Locate the cell with the specified text and output its (X, Y) center coordinate. 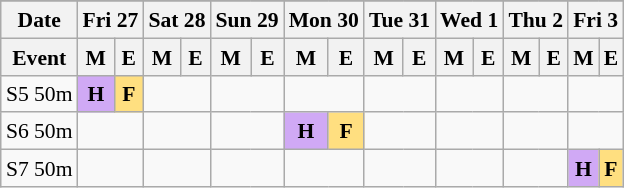
Tue 31 (400, 20)
Mon 30 (324, 20)
Date (40, 20)
S7 50m (40, 168)
Thu 2 (536, 20)
Event (40, 56)
Fri 3 (596, 20)
S6 50m (40, 130)
Sat 28 (176, 20)
Sun 29 (248, 20)
Fri 27 (111, 20)
Wed 1 (469, 20)
S5 50m (40, 94)
